Return the (x, y) coordinate for the center point of the cell that contains the specified text.  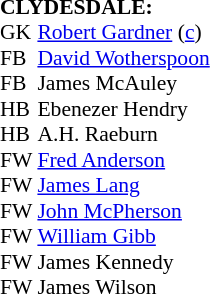
A.H. Raeburn (123, 135)
David Wotherspoon (123, 58)
GK (18, 33)
Robert Gardner (c) (123, 33)
James McAuley (123, 83)
John McPherson (123, 211)
James Lang (123, 185)
Ebenezer Hendry (123, 109)
William Gibb (123, 237)
Fred Anderson (123, 160)
James Kennedy (123, 262)
